Detect which cell encompasses the target text, then output its (x, y) center coordinate. 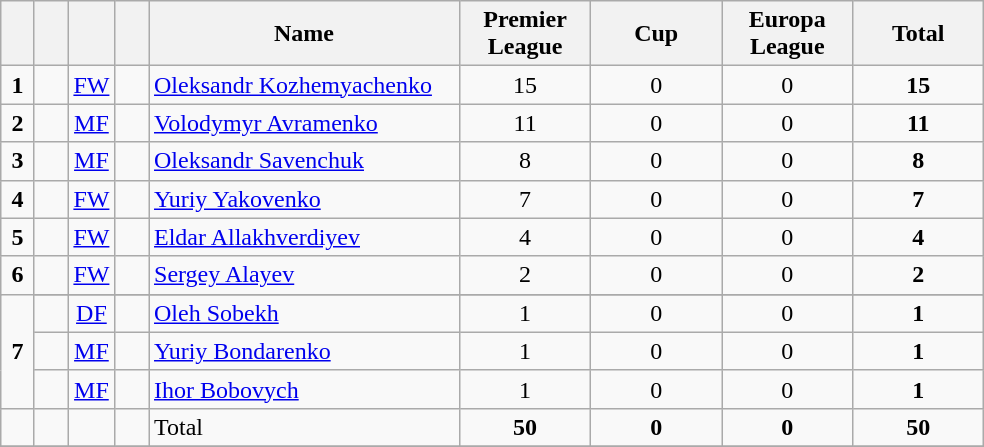
3 (18, 161)
Oleksandr Savenchuk (304, 161)
5 (18, 237)
Yuriy Bondarenko (304, 351)
Europa League (788, 34)
Cup (656, 34)
6 (18, 275)
Oleksandr Kozhemyachenko (304, 85)
Sergey Alayev (304, 275)
Eldar Allakhverdiyev (304, 237)
Ihor Bobovych (304, 389)
Oleh Sobekh (304, 313)
Name (304, 34)
Volodymyr Avramenko (304, 123)
DF (92, 313)
Premier League (526, 34)
Yuriy Yakovenko (304, 199)
